For the text-containing cell, return its midpoint in (x, y) coordinate format. 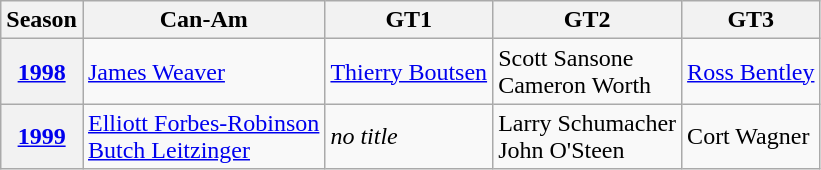
GT3 (751, 20)
Season (42, 20)
Thierry Boutsen (409, 72)
1999 (42, 136)
Ross Bentley (751, 72)
1998 (42, 72)
GT2 (588, 20)
no title (409, 136)
Elliott Forbes-Robinson Butch Leitzinger (203, 136)
James Weaver (203, 72)
Scott Sansone Cameron Worth (588, 72)
Larry Schumacher John O'Steen (588, 136)
Cort Wagner (751, 136)
GT1 (409, 20)
Can-Am (203, 20)
